For the text-containing cell, return its midpoint in [x, y] coordinate format. 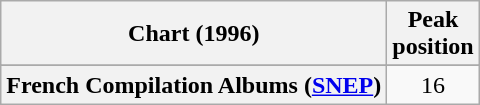
Peakposition [433, 34]
Chart (1996) [194, 34]
French Compilation Albums (SNEP) [194, 85]
16 [433, 85]
